Detect which cell encompasses the target text, then output its (X, Y) center coordinate. 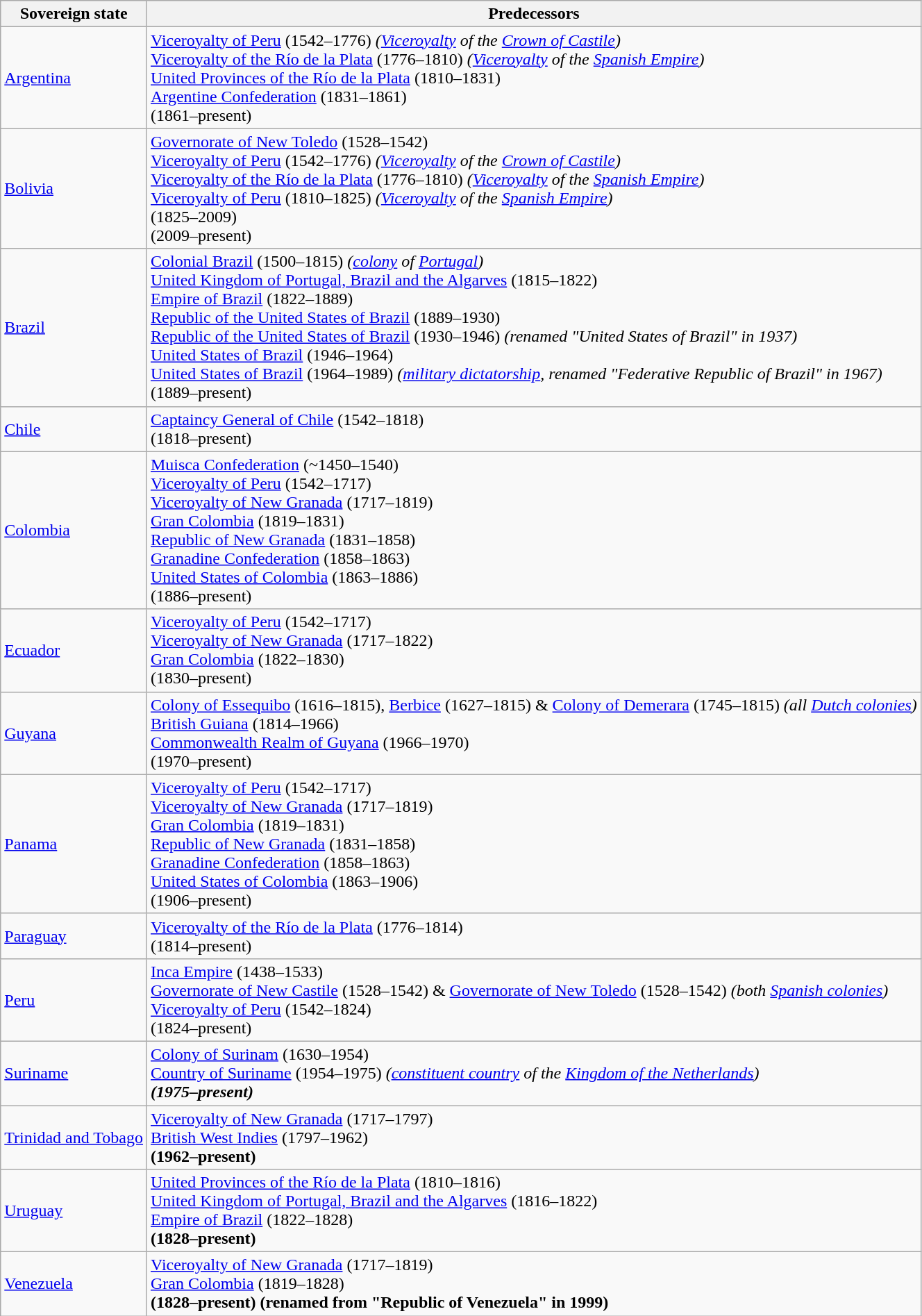
Uruguay (74, 1211)
Viceroyalty of New Granada (1717–1819) Gran Colombia (1819–1828) (1828–present) (renamed from "Republic of Venezuela" in 1999) (533, 1284)
Viceroyalty of New Granada (1717–1797) British West Indies (1797–1962) (1962–present) (533, 1138)
Guyana (74, 733)
Ecuador (74, 650)
Brazil (74, 328)
Trinidad and Tobago (74, 1138)
Viceroyalty of Peru (1542–1717) Viceroyalty of New Granada (1717–1822) Gran Colombia (1822–1830) (1830–present) (533, 650)
Suriname (74, 1073)
Captaincy General of Chile (1542–1818) (1818–present) (533, 429)
Viceroyalty of the Río de la Plata (1776–1814) (1814–present) (533, 936)
Bolivia (74, 189)
Panama (74, 844)
Colony of Surinam (1630–1954) Country of Suriname (1954–1975) (constituent country of the Kingdom of the Netherlands) (1975–present) (533, 1073)
Paraguay (74, 936)
Venezuela (74, 1284)
Colombia (74, 531)
Predecessors (533, 14)
Argentina (74, 78)
Sovereign state (74, 14)
Peru (74, 1000)
Chile (74, 429)
